Identify which cell holds the provided text, then report its [X, Y] central coordinate. 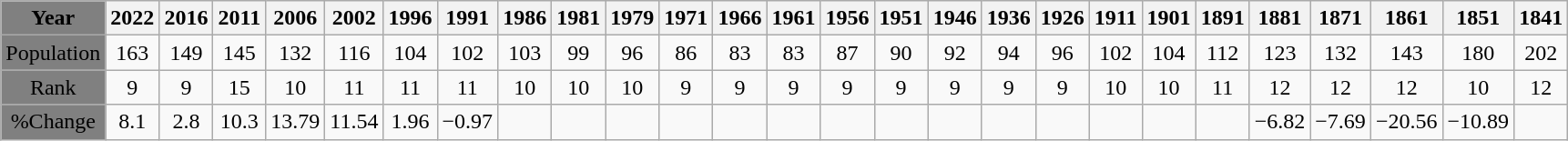
1841 [1541, 18]
112 [1222, 53]
13.79 [295, 122]
−10.89 [1479, 122]
−7.69 [1340, 122]
1901 [1169, 18]
99 [579, 53]
%Change [53, 122]
149 [186, 53]
163 [133, 53]
1981 [579, 18]
1926 [1062, 18]
123 [1280, 53]
1971 [687, 18]
−0.97 [468, 122]
Population [53, 53]
8.1 [133, 122]
1881 [1280, 18]
Year [53, 18]
2016 [186, 18]
202 [1541, 53]
145 [239, 53]
15 [239, 87]
−20.56 [1406, 122]
94 [1009, 53]
1956 [847, 18]
1936 [1009, 18]
1961 [794, 18]
1951 [901, 18]
2022 [133, 18]
1911 [1115, 18]
1986 [524, 18]
92 [954, 53]
1871 [1340, 18]
11.54 [354, 122]
143 [1406, 53]
1891 [1222, 18]
103 [524, 53]
2011 [239, 18]
87 [847, 53]
2002 [354, 18]
1.96 [410, 122]
1966 [739, 18]
116 [354, 53]
10.3 [239, 122]
1851 [1479, 18]
1861 [1406, 18]
2006 [295, 18]
−6.82 [1280, 122]
90 [901, 53]
1946 [954, 18]
86 [687, 53]
180 [1479, 53]
1979 [632, 18]
Rank [53, 87]
1991 [468, 18]
2.8 [186, 122]
1996 [410, 18]
